Locate the cell with the specified text and output its [X, Y] center coordinate. 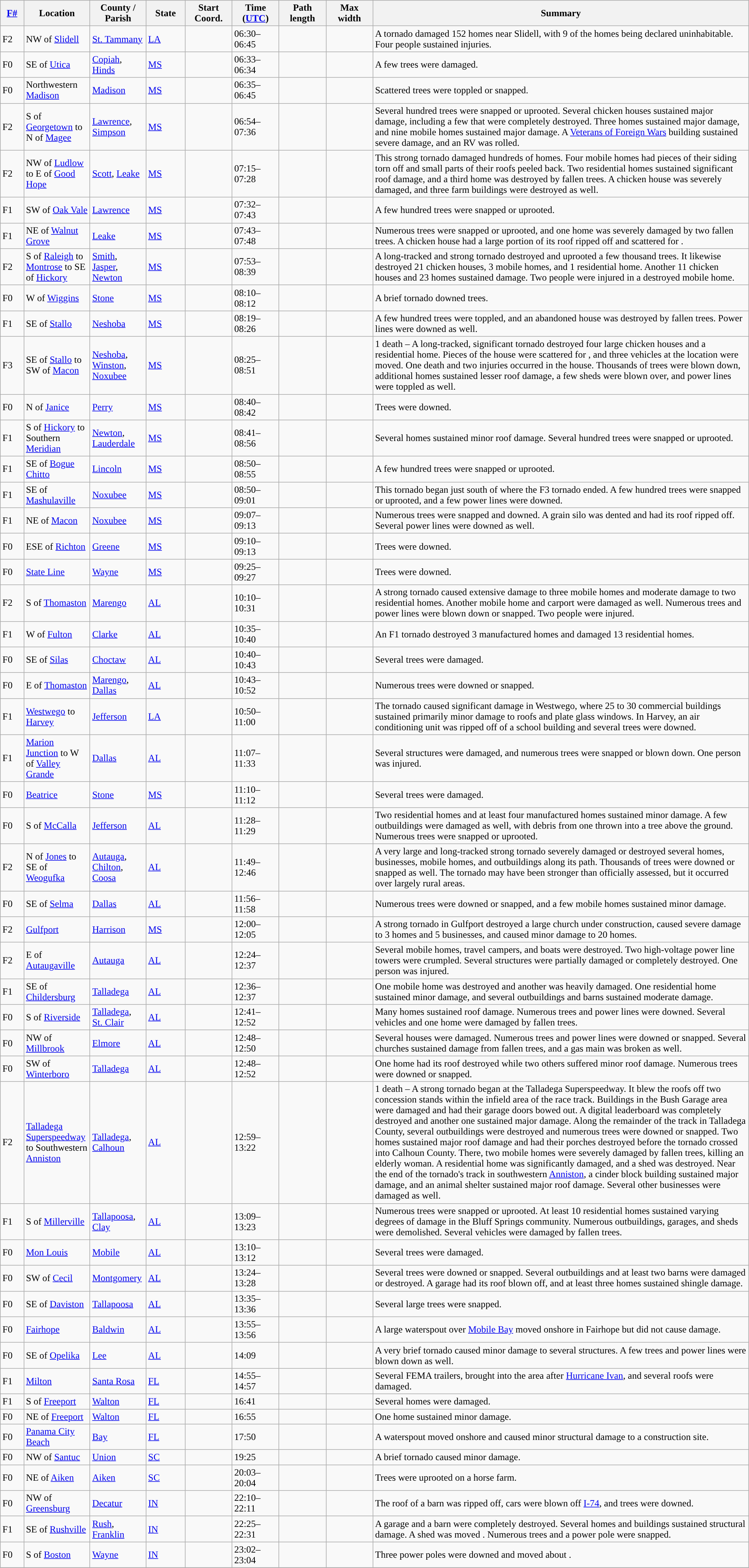
An F1 tornado destroyed 3 manufactured homes and damaged 13 residential homes. [561, 634]
11:07–11:33 [255, 758]
Gulfport [57, 929]
Autauga [118, 961]
19:25 [255, 1457]
E of Autaugaville [57, 961]
NW of Santuc [57, 1457]
SW of Winterboro [57, 1069]
S of Boston [57, 1555]
N of Jones to SE of Weogufka [57, 867]
Milton [57, 1381]
12:41–12:52 [255, 1017]
Newton, Lauderdale [118, 438]
Madison [118, 90]
09:10–09:13 [255, 546]
08:10–08:12 [255, 298]
13:09–13:23 [255, 1221]
14:09 [255, 1355]
07:43–07:48 [255, 236]
A brief tornado downed trees. [561, 298]
06:35–06:45 [255, 90]
23:02–23:04 [255, 1555]
SE of Mashulaville [57, 495]
A few trees were damaged. [561, 65]
Neshoba [118, 323]
NE of Walnut Grove [57, 236]
NW of Slidell [57, 39]
S of Raleigh to Montrose to SE of Hickory [57, 267]
NE of Freeport [57, 1417]
12:36–12:37 [255, 992]
Tallapoosa, Clay [118, 1221]
Time (UTC) [255, 13]
22:25–22:31 [255, 1529]
Three power poles were downed and moved about . [561, 1555]
10:43–10:52 [255, 685]
State Line [57, 572]
SW of Cecil [57, 1278]
A very brief tornado caused minor damage to several structures. A few trees and power lines were blown down as well. [561, 1355]
Beatrice [57, 794]
12:24–12:37 [255, 961]
Decatur [118, 1503]
S of McCalla [57, 825]
10:50–11:00 [255, 716]
Several homes sustained minor roof damage. Several hundred trees were snapped or uprooted. [561, 438]
Tallapoosa [118, 1304]
Summary [561, 13]
08:50–09:01 [255, 495]
Mon Louis [57, 1253]
12:59–13:22 [255, 1142]
SE of Bogue Chitto [57, 469]
Westwego to Harvey [57, 716]
Lawrence [118, 210]
08:50–08:55 [255, 469]
Numerous trees were snapped and downed. A grain silo was dented and had its roof ripped off. Several power lines were downed as well. [561, 521]
12:48–12:50 [255, 1043]
06:30–06:45 [255, 39]
F3 [12, 365]
Copiah, Hinds [118, 65]
Numerous trees were downed or snapped, and a few mobile homes sustained minor damage. [561, 903]
This tornado began just south of where the F3 tornado ended. A few hundred trees were snapped or uprooted, and a few power lines were downed. [561, 495]
SE of Rushville [57, 1529]
SE of Stallo to SW of Macon [57, 365]
14:55–14:57 [255, 1381]
S of Riverside [57, 1017]
NE of Macon [57, 521]
Lee [118, 1355]
Path length [303, 13]
Numerous trees were downed or snapped. [561, 685]
Autauga, Chilton, Coosa [118, 867]
N of Janice [57, 407]
SE of Silas [57, 660]
ESE of Richton [57, 546]
SE of Opelika [57, 1355]
Marengo [118, 603]
Perry [118, 407]
08:40–08:42 [255, 407]
SE of Daviston [57, 1304]
Baldwin [118, 1329]
W of Fulton [57, 634]
NW of Ludlow to E of Good Hope [57, 174]
NW of Greensburg [57, 1503]
12:48–12:52 [255, 1069]
The roof of a barn was ripped off, cars were blown off I-74, and trees were downed. [561, 1503]
A large waterspout over Mobile Bay moved onshore in Fairhope but did not cause damage. [561, 1329]
07:32–07:43 [255, 210]
10:10–10:31 [255, 603]
Rush, Franklin [118, 1529]
06:54–07:36 [255, 126]
S of Hickory to Southern Meridian [57, 438]
08:25–08:51 [255, 365]
St. Tammany [118, 39]
Start Coord. [209, 13]
A brief tornado caused minor damage. [561, 1457]
SE of Utica [57, 65]
08:19–08:26 [255, 323]
Aiken [118, 1478]
Trees were uprooted on a horse farm. [561, 1478]
11:56–11:58 [255, 903]
One home had its roof destroyed while two others suffered minor roof damage. Numerous trees were downed or snapped. [561, 1069]
County / Parish [118, 13]
13:35–13:36 [255, 1304]
11:49–12:46 [255, 867]
06:33–06:34 [255, 65]
07:15–07:28 [255, 174]
A waterspout moved onshore and caused minor structural damage to a construction site. [561, 1437]
13:10–13:12 [255, 1253]
One home sustained minor damage. [561, 1417]
Marengo, Dallas [118, 685]
16:41 [255, 1401]
13:24–13:28 [255, 1278]
12:00–12:05 [255, 929]
SE of Stallo [57, 323]
Greene [118, 546]
Talladega, Calhoun [118, 1142]
Mobile [118, 1253]
Talladega Superspeedway to Southwestern Anniston [57, 1142]
16:55 [255, 1417]
W of Wiggins [57, 298]
NW of Millbrook [57, 1043]
S of Georgetown to N of Magee [57, 126]
Many homes sustained roof damage. Numerous trees and power lines were downed. Several vehicles and one home were damaged by fallen trees. [561, 1017]
Several large trees were snapped. [561, 1304]
E of Thomaston [57, 685]
Talladega, St. Clair [118, 1017]
Scattered trees were toppled or snapped. [561, 90]
Location [57, 13]
10:40–10:43 [255, 660]
S of Millerville [57, 1221]
20:03–20:04 [255, 1478]
Choctaw [118, 660]
11:28–11:29 [255, 825]
Neshoba, Winston, Noxubee [118, 365]
Fairhope [57, 1329]
09:25–09:27 [255, 572]
Several structures were damaged, and numerous trees were snapped or blown down. One person was injured. [561, 758]
SW of Oak Vale [57, 210]
07:53–08:39 [255, 267]
Elmore [118, 1043]
08:41–08:56 [255, 438]
NE of Aiken [57, 1478]
Panama City Beach [57, 1437]
09:07–09:13 [255, 521]
F# [12, 13]
13:55–13:56 [255, 1329]
Leake [118, 236]
A few hundred trees were toppled, and an abandoned house was destroyed by fallen trees. Power lines were downed as well. [561, 323]
Santa Rosa [118, 1381]
17:50 [255, 1437]
Lawrence, Simpson [118, 126]
S of Thomaston [57, 603]
10:35–10:40 [255, 634]
Scott, Leake [118, 174]
Lincoln [118, 469]
Several homes were damaged. [561, 1401]
Marion Junction to W of Valley Grande [57, 758]
Max width [349, 13]
Northwestern Madison [57, 90]
Montgomery [118, 1278]
22:10–22:11 [255, 1503]
Harrison [118, 929]
SE of Childersburg [57, 992]
Union [118, 1457]
Clarke [118, 634]
State [166, 13]
A tornado damaged 152 homes near Slidell, with 9 of the homes being declared uninhabitable. Four people sustained injuries. [561, 39]
S of Freeport [57, 1401]
Several FEMA trailers, brought into the area after Hurricane Ivan, and several roofs were damaged. [561, 1381]
Smith, Jasper, Newton [118, 267]
11:10–11:12 [255, 794]
SE of Selma [57, 903]
Bay [118, 1437]
